Return (x, y) of the center of cell containing provided text 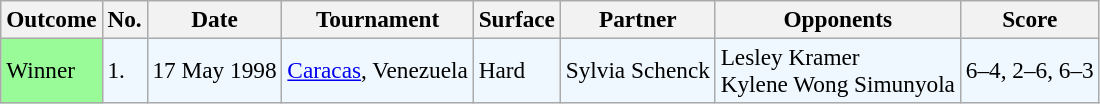
Partner (638, 19)
Score (1030, 19)
6–4, 2–6, 6–3 (1030, 70)
Sylvia Schenck (638, 70)
Date (214, 19)
1. (124, 70)
Outcome (52, 19)
Surface (516, 19)
Lesley Kramer Kylene Wong Simunyola (838, 70)
17 May 1998 (214, 70)
Hard (516, 70)
No. (124, 19)
Winner (52, 70)
Caracas, Venezuela (378, 70)
Tournament (378, 19)
Opponents (838, 19)
